Identify which cell holds the provided text, then report its (X, Y) central coordinate. 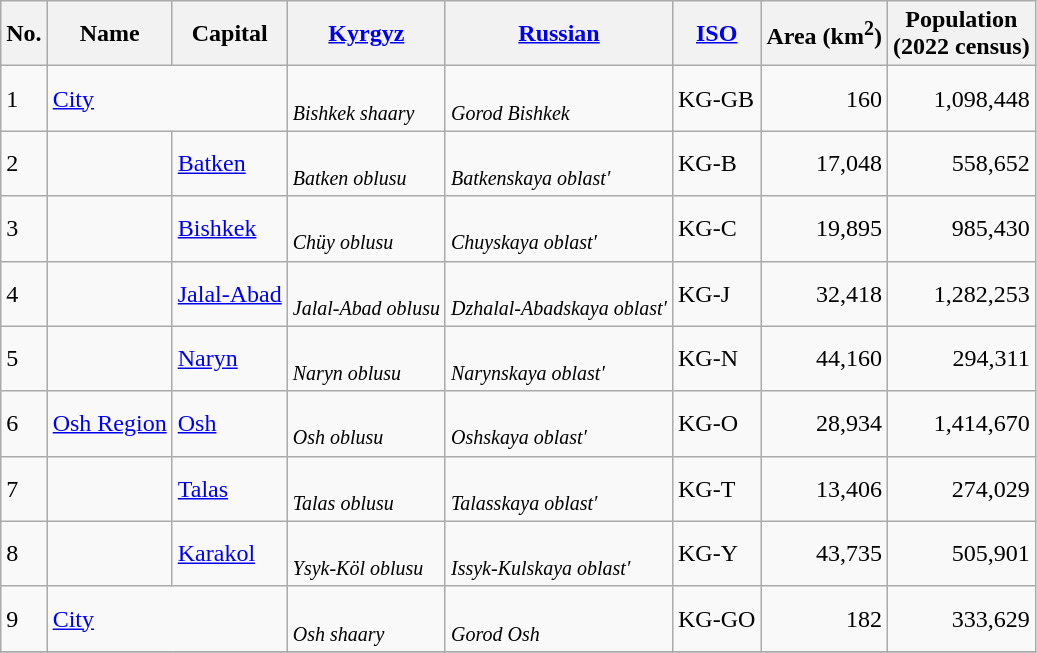
KG-O (716, 424)
KG-Y (716, 554)
1,414,670 (961, 424)
17,048 (824, 164)
Dzhalal-Abadskaya oblast′ (558, 294)
182 (824, 618)
Ysyk-Köl oblusu (366, 554)
KG-N (716, 358)
Jalal-Abad oblusu (366, 294)
505,901 (961, 554)
ISO (716, 34)
Batken (230, 164)
Gorod Bishkek (558, 98)
4 (24, 294)
Gorod Osh (558, 618)
32,418 (824, 294)
Area (km2) (824, 34)
Russian (558, 34)
Bishkek (230, 228)
19,895 (824, 228)
8 (24, 554)
Narynskaya oblast′ (558, 358)
KG-GO (716, 618)
Chüy oblusu (366, 228)
274,029 (961, 488)
Naryn (230, 358)
558,652 (961, 164)
7 (24, 488)
9 (24, 618)
Osh shaary (366, 618)
6 (24, 424)
160 (824, 98)
43,735 (824, 554)
KG-B (716, 164)
Population(2022 census) (961, 34)
Osh Region (110, 424)
Osh (230, 424)
1,098,448 (961, 98)
Naryn oblusu (366, 358)
Capital (230, 34)
Talas oblusu (366, 488)
985,430 (961, 228)
2 (24, 164)
Karakol (230, 554)
Jalal-Abad (230, 294)
Talasskaya oblast′ (558, 488)
KG-C (716, 228)
1,282,253 (961, 294)
1 (24, 98)
Kyrgyz (366, 34)
Osh oblusu (366, 424)
Name (110, 34)
28,934 (824, 424)
5 (24, 358)
Batkenskaya oblast′ (558, 164)
Oshskaya oblast′ (558, 424)
Issyk-Kulskaya oblast′ (558, 554)
294,311 (961, 358)
No. (24, 34)
Talas (230, 488)
3 (24, 228)
333,629 (961, 618)
KG-GB (716, 98)
13,406 (824, 488)
KG-J (716, 294)
Batken oblusu (366, 164)
Chuyskaya oblast′ (558, 228)
Bishkek shaary (366, 98)
KG-T (716, 488)
44,160 (824, 358)
